For the text-containing cell, return its midpoint in [x, y] coordinate format. 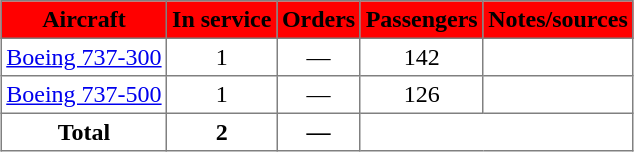
2 [222, 132]
Boeing 737-500 [84, 95]
Total [84, 132]
126 [421, 95]
In service [222, 20]
142 [421, 57]
Boeing 737-300 [84, 57]
Passengers [421, 20]
Aircraft [84, 20]
Notes/sources [558, 20]
Orders [319, 20]
